From the cell containing the given text, extract its center point as [x, y] coordinate. 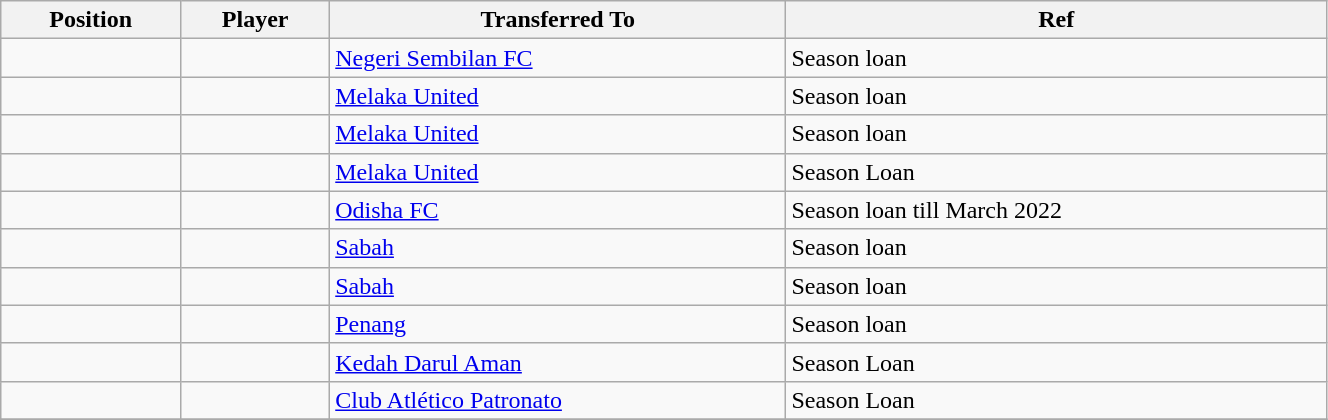
Club Atlético Patronato [558, 400]
Negeri Sembilan FC [558, 58]
Player [256, 20]
Kedah Darul Aman [558, 362]
Ref [1056, 20]
Penang [558, 324]
Season loan till March 2022 [1056, 210]
Position [91, 20]
Odisha FC [558, 210]
Transferred To [558, 20]
